Capture the cell that displays the provided text and extract its [x, y] central coordinate. 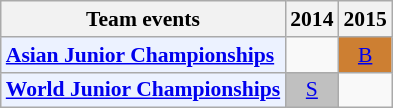
2014 [312, 19]
S [312, 90]
World Junior Championships [143, 90]
B [366, 55]
Team events [143, 19]
Asian Junior Championships [143, 55]
2015 [366, 19]
